Extract the (X, Y) coordinate from the center of the cell holding the provided text.  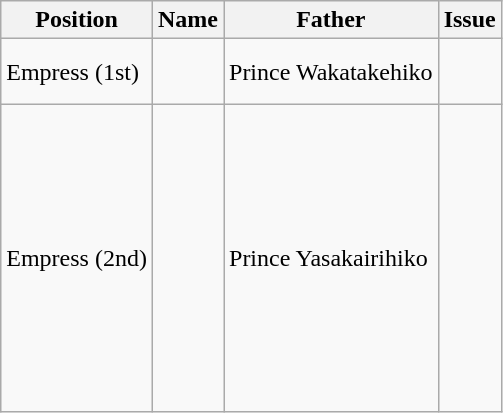
Position (77, 20)
Name (188, 20)
Empress (1st) (77, 72)
Prince Wakatakehiko (332, 72)
Issue (470, 20)
Prince Yasakairihiko (332, 258)
Empress (2nd) (77, 258)
Father (332, 20)
